From the cell containing the given text, extract its center point as [X, Y] coordinate. 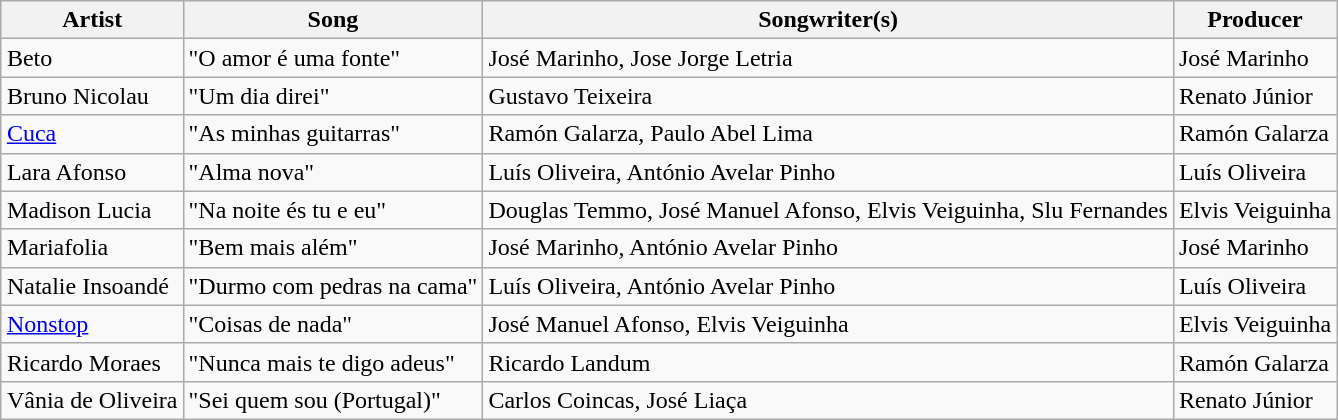
Songwriter(s) [828, 20]
Ricardo Landum [828, 362]
Ramón Galarza, Paulo Abel Lima [828, 134]
"Um dia direi" [333, 96]
José Marinho, António Avelar Pinho [828, 248]
Vânia de Oliveira [92, 400]
Artist [92, 20]
"Durmo com pedras na cama" [333, 286]
Cuca [92, 134]
"Bem mais além" [333, 248]
Beto [92, 58]
Lara Afonso [92, 172]
Ricardo Moraes [92, 362]
Nonstop [92, 324]
Douglas Temmo, José Manuel Afonso, Elvis Veiguinha, Slu Fernandes [828, 210]
"Sei quem sou (Portugal)" [333, 400]
"Coisas de nada" [333, 324]
Gustavo Teixeira [828, 96]
Natalie Insoandé [92, 286]
Song [333, 20]
Producer [1254, 20]
Carlos Coincas, José Liaça [828, 400]
Mariafolia [92, 248]
"Alma nova" [333, 172]
"As minhas guitarras" [333, 134]
"O amor é uma fonte" [333, 58]
"Nunca mais te digo adeus" [333, 362]
Madison Lucia [92, 210]
"Na noite és tu e eu" [333, 210]
José Manuel Afonso, Elvis Veiguinha [828, 324]
Bruno Nicolau [92, 96]
José Marinho, Jose Jorge Letria [828, 58]
